Find where the given text appears and provide that cell's center as (X, Y) coordinate. 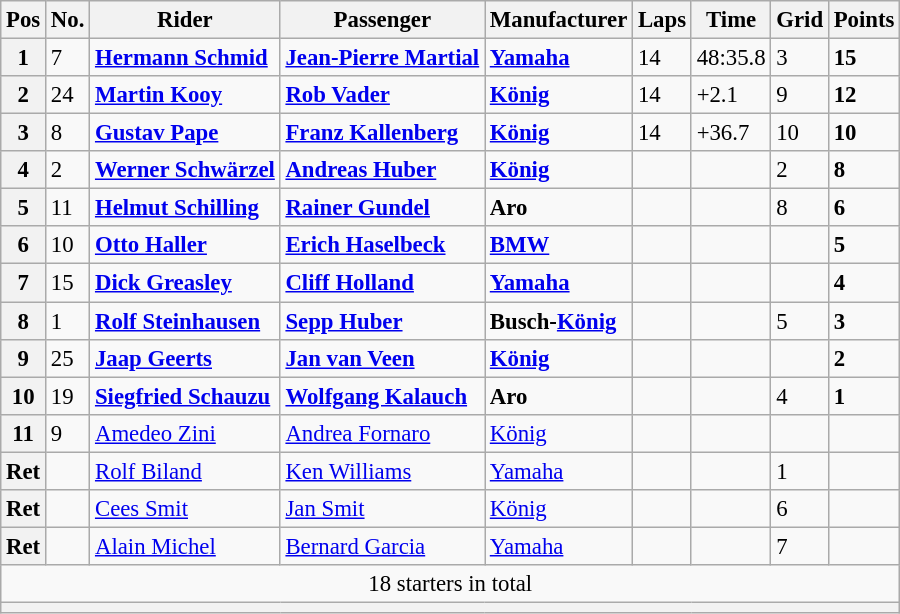
24 (68, 95)
+36.7 (731, 133)
Amedeo Zini (185, 433)
12 (864, 95)
Dick Greasley (185, 283)
Time (731, 20)
25 (68, 358)
+2.1 (731, 95)
Jan van Veen (382, 358)
BMW (558, 245)
Rob Vader (382, 95)
19 (68, 396)
Bernard Garcia (382, 546)
Rider (185, 20)
Otto Haller (185, 245)
Passenger (382, 20)
Jean-Pierre Martial (382, 58)
Cliff Holland (382, 283)
Hermann Schmid (185, 58)
48:35.8 (731, 58)
No. (68, 20)
Rainer Gundel (382, 208)
Jaap Geerts (185, 358)
Jan Smit (382, 509)
Helmut Schilling (185, 208)
Laps (662, 20)
Grid (800, 20)
Gustav Pape (185, 133)
Pos (24, 20)
Wolfgang Kalauch (382, 396)
Busch-König (558, 321)
Cees Smit (185, 509)
Manufacturer (558, 20)
Sepp Huber (382, 321)
Werner Schwärzel (185, 170)
Erich Haselbeck (382, 245)
Ken Williams (382, 471)
Martin Kooy (185, 95)
Rolf Biland (185, 471)
Andreas Huber (382, 170)
Andrea Fornaro (382, 433)
18 starters in total (450, 584)
Franz Kallenberg (382, 133)
Siegfried Schauzu (185, 396)
Points (864, 20)
Alain Michel (185, 546)
Rolf Steinhausen (185, 321)
